For the text-containing cell, return its midpoint in [x, y] coordinate format. 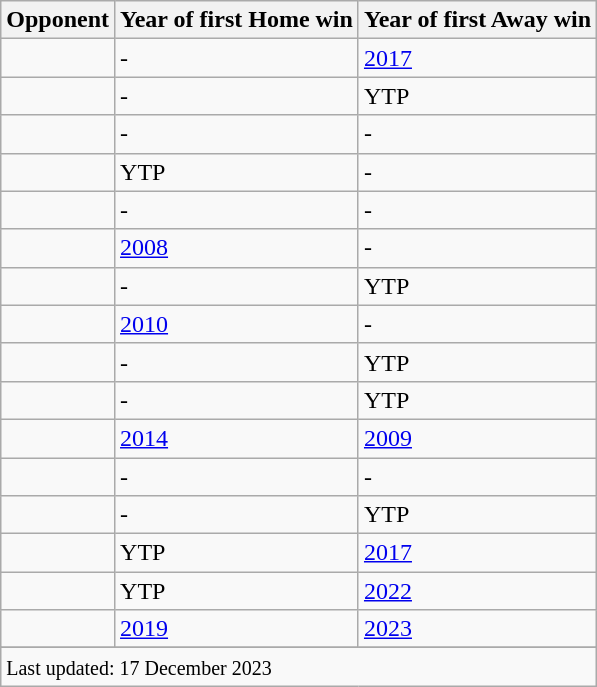
2009 [477, 438]
Opponent [58, 20]
2022 [477, 591]
Last updated: 17 December 2023 [299, 667]
2019 [237, 629]
2010 [237, 324]
Year of first Away win [477, 20]
2008 [237, 248]
2014 [237, 438]
2023 [477, 629]
Year of first Home win [237, 20]
